Determine the [X, Y] coordinate at the center of the cell enclosing the given text.  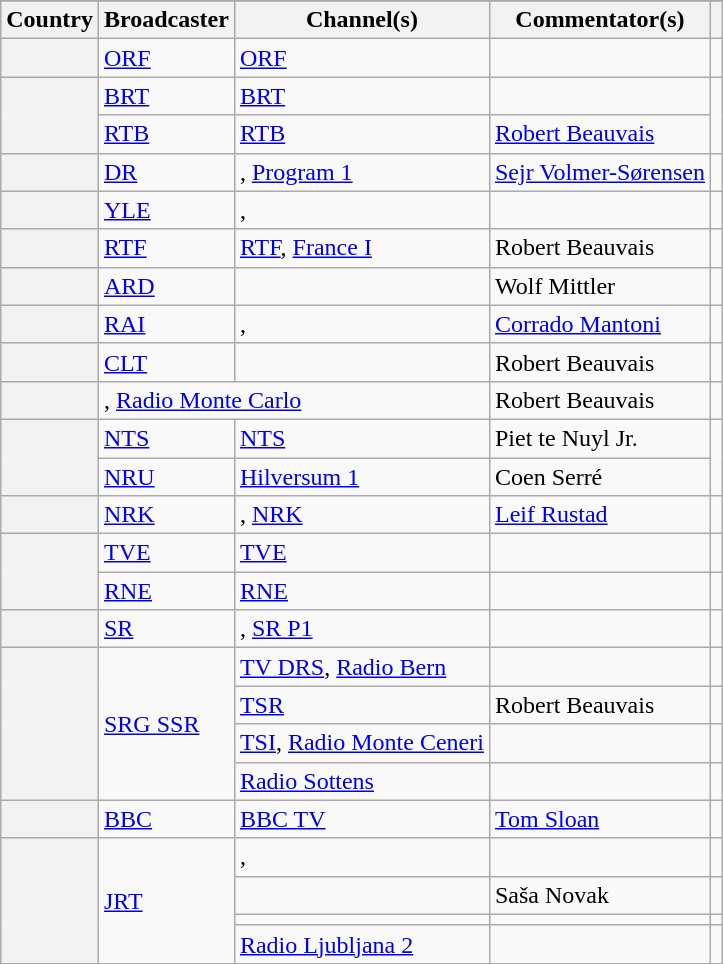
, SR P1 [362, 629]
NRU [166, 477]
DR [166, 172]
, Program 1 [362, 172]
RTF, France I [362, 248]
Radio Ljubljana 2 [362, 944]
CLT [166, 362]
TSR [362, 705]
RTF [166, 248]
Corrado Mantoni [600, 324]
YLE [166, 210]
NRK [166, 515]
BBC [166, 819]
TSI, Radio Monte Ceneri [362, 743]
Wolf Mittler [600, 286]
Broadcaster [166, 20]
, Radio Monte Carlo [294, 400]
Hilversum 1 [362, 477]
Channel(s) [362, 20]
SR [166, 629]
Country [50, 20]
ARD [166, 286]
Leif Rustad [600, 515]
SRG SSR [166, 724]
Tom Sloan [600, 819]
Saša Novak [600, 895]
Radio Sottens [362, 781]
BBC TV [362, 819]
TV DRS, Radio Bern [362, 667]
Sejr Volmer-Sørensen [600, 172]
Commentator(s) [600, 20]
Coen Serré [600, 477]
, NRK [362, 515]
RAI [166, 324]
Piet te Nuyl Jr. [600, 438]
JRT [166, 900]
